Find where the given text appears and provide that cell's center as [x, y] coordinate. 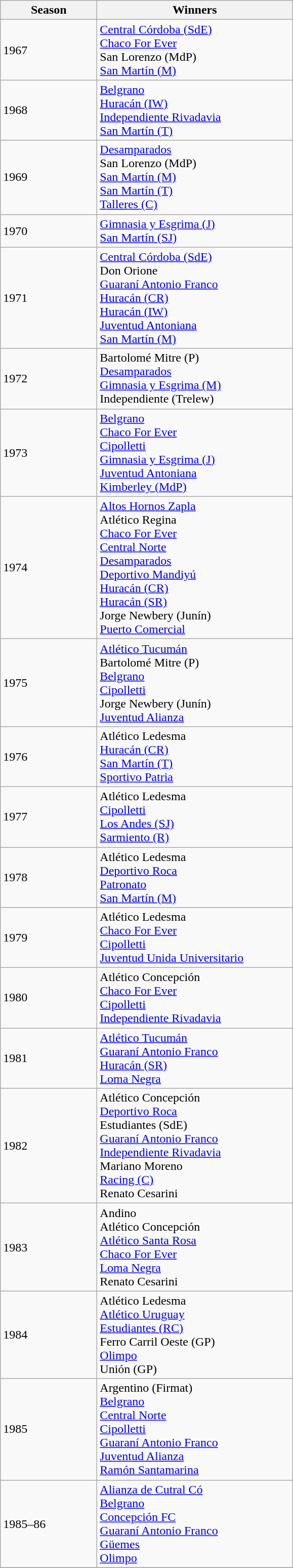
Atlético Ledesma Chaco For Ever Cipolletti Juventud Unida Universitario [195, 938]
1983 [49, 1247]
1985 [49, 1429]
Central Córdoba (SdE) Chaco For Ever San Lorenzo (MdP) San Martín (M) [195, 50]
Central Córdoba (SdE) Don Orione Guaraní Antonio Franco Huracán (CR) Huracán (IW) Juventud Antoniana San Martín (M) [195, 298]
Atlético Tucumán Guaraní Antonio Franco Huracán (SR) Loma Negra [195, 1059]
Atlético Ledesma Atlético Uruguay Estudiantes (RC) Ferro Carril Oeste (GP) Olimpo Unión (GP) [195, 1335]
Atlético Ledesma Cipolletti Los Andes (SJ) Sarmiento (R) [195, 816]
Alianza de Cutral Có Belgrano Concepción FC Guaraní Antonio Franco Güemes Olimpo [195, 1523]
Belgrano Huracán (IW) Independiente Rivadavia San Martín (T) [195, 110]
1970 [49, 231]
Belgrano Chaco For Ever Cipolletti Gimnasia y Esgrima (J) Juventud Antoniana Kimberley (MdP) [195, 453]
Atlético Ledesma Huracán (CR) San Martín (T) Sportivo Patria [195, 757]
1978 [49, 877]
1971 [49, 298]
Atlético Ledesma Deportivo Roca Patronato San Martín (M) [195, 877]
1985–86 [49, 1523]
1969 [49, 177]
Winners [195, 10]
Season [49, 10]
1967 [49, 50]
Atlético Concepción Deportivo Roca Estudiantes (SdE) Guaraní Antonio Franco Independiente Rivadavia Mariano Moreno Racing (C) Renato Cesarini [195, 1146]
1982 [49, 1146]
1968 [49, 110]
1984 [49, 1335]
Andino Atlético Concepción Atlético Santa Rosa Chaco For Ever Loma Negra Renato Cesarini [195, 1247]
Gimnasia y Esgrima (J) San Martín (SJ) [195, 231]
Bartolomé Mitre (P) Desamparados Gimnasia y Esgrima (M) Independiente (Trelew) [195, 379]
1973 [49, 453]
Argentino (Firmat) Belgrano Central Norte Cipolletti Guaraní Antonio Franco Juventud Alianza Ramón Santamarina [195, 1429]
1975 [49, 683]
1977 [49, 816]
Atlético Concepción Chaco For Ever Cipolletti Independiente Rivadavia [195, 998]
1979 [49, 938]
1981 [49, 1059]
1980 [49, 998]
1976 [49, 757]
Desamparados San Lorenzo (MdP) San Martín (M) San Martín (T) Talleres (C) [195, 177]
Atlético Tucumán Bartolomé Mitre (P) Belgrano Cipolletti Jorge Newbery (Junín) Juventud Alianza [195, 683]
1974 [49, 567]
1972 [49, 379]
